Find where the given text appears and provide that cell's center as (X, Y) coordinate. 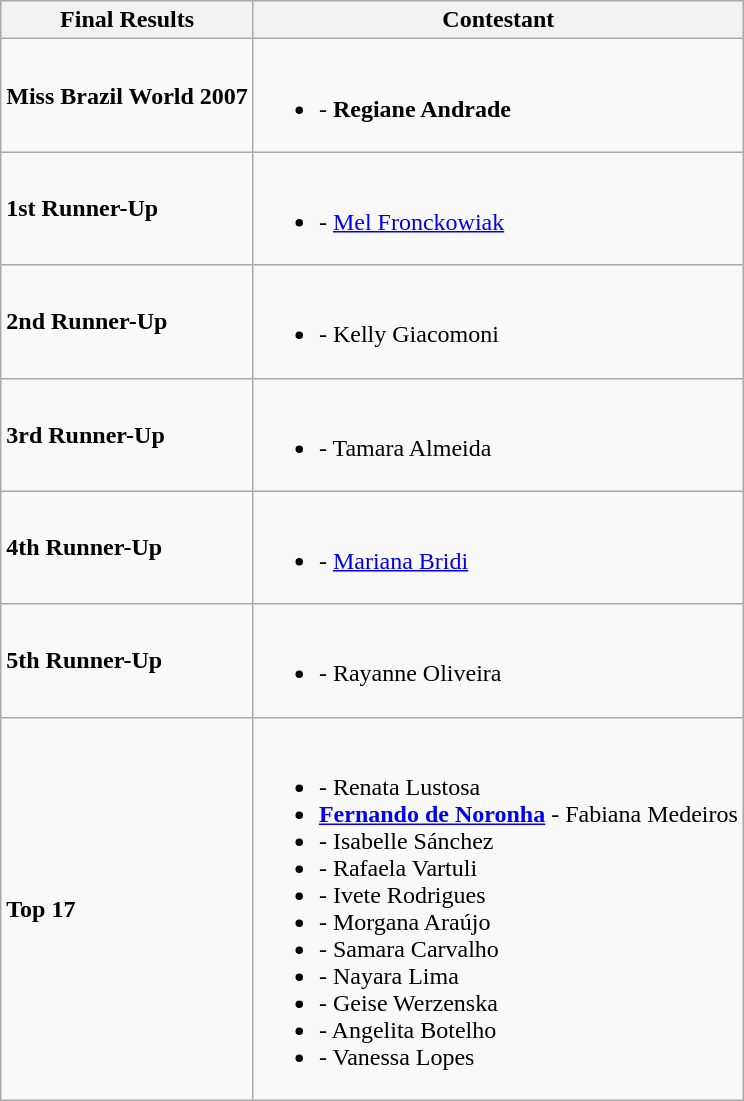
1st Runner-Up (128, 208)
- Mariana Bridi (498, 548)
- Regiane Andrade (498, 96)
4th Runner-Up (128, 548)
5th Runner-Up (128, 660)
- Rayanne Oliveira (498, 660)
- Mel Fronckowiak (498, 208)
- Tamara Almeida (498, 434)
Miss Brazil World 2007 (128, 96)
Contestant (498, 20)
- Kelly Giacomoni (498, 322)
Final Results (128, 20)
Top 17 (128, 908)
2nd Runner-Up (128, 322)
3rd Runner-Up (128, 434)
